Output the (X, Y) coordinate of the center of the cell containing the given text.  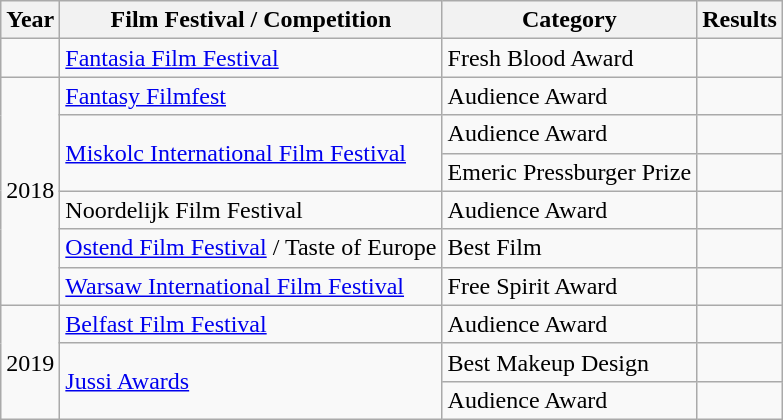
2019 (30, 362)
Belfast Film Festival (251, 324)
Miskolc International Film Festival (251, 153)
Best Makeup Design (570, 362)
Noordelijk Film Festival (251, 210)
Fantasia Film Festival (251, 58)
Fresh Blood Award (570, 58)
Film Festival / Competition (251, 20)
Emeric Pressburger Prize (570, 172)
2018 (30, 191)
Fantasy Filmfest (251, 96)
Ostend Film Festival / Taste of Europe (251, 248)
Results (740, 20)
Free Spirit Award (570, 286)
Warsaw International Film Festival (251, 286)
Year (30, 20)
Jussi Awards (251, 381)
Best Film (570, 248)
Category (570, 20)
